From the cell containing the given text, extract its center point as [X, Y] coordinate. 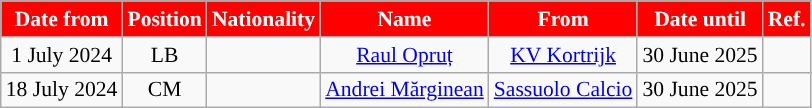
Date from [62, 19]
KV Kortrijk [564, 55]
Raul Opruț [404, 55]
Andrei Mărginean [404, 90]
18 July 2024 [62, 90]
Date until [700, 19]
Position [164, 19]
CM [164, 90]
1 July 2024 [62, 55]
Sassuolo Calcio [564, 90]
Ref. [787, 19]
Nationality [264, 19]
Name [404, 19]
LB [164, 55]
From [564, 19]
